Provide the [x, y] coordinate of the cell's center where the given text is located.  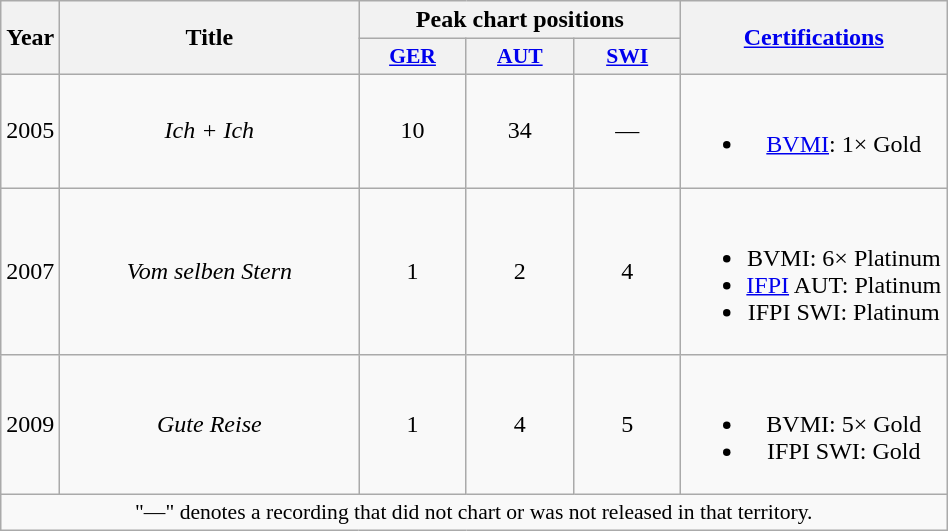
"—" denotes a recording that did not chart or was not released in that territory. [474, 513]
5 [628, 425]
Ich + Ich [210, 130]
2007 [30, 272]
2005 [30, 130]
2009 [30, 425]
BVMI: 1× Gold [814, 130]
34 [520, 130]
AUT [520, 57]
SWI [628, 57]
2 [520, 272]
Vom selben Stern [210, 272]
Year [30, 38]
Title [210, 38]
GER [412, 57]
10 [412, 130]
Peak chart positions [520, 20]
BVMI: 5× GoldIFPI SWI: Gold [814, 425]
— [628, 130]
Certifications [814, 38]
Gute Reise [210, 425]
BVMI: 6× PlatinumIFPI AUT: Platinum IFPI SWI: Platinum [814, 272]
